Capture the cell that displays the provided text and extract its [X, Y] central coordinate. 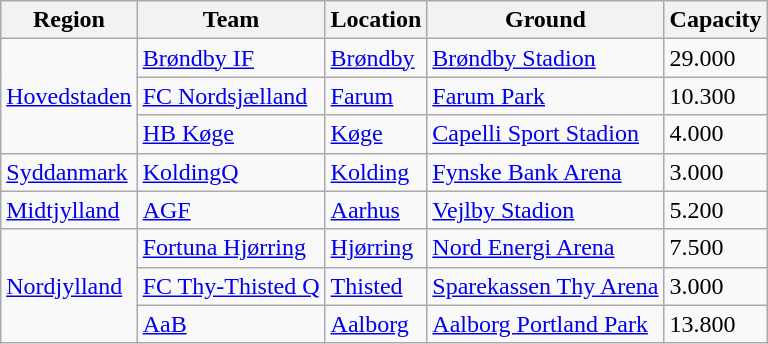
Team [231, 20]
Location [376, 20]
FC Thy-Thisted Q [231, 286]
29.000 [716, 58]
Brøndby Stadion [546, 58]
KoldingQ [231, 172]
13.800 [716, 324]
Farum [376, 96]
AGF [231, 210]
Hjørring [376, 248]
Fynske Bank Arena [546, 172]
Region [69, 20]
10.300 [716, 96]
Capelli Sport Stadion [546, 134]
Ground [546, 20]
AaB [231, 324]
Nord Energi Arena [546, 248]
Aalborg [376, 324]
Farum Park [546, 96]
4.000 [716, 134]
Hovedstaden [69, 96]
Kolding [376, 172]
FC Nordsjælland [231, 96]
Fortuna Hjørring [231, 248]
HB Køge [231, 134]
Vejlby Stadion [546, 210]
Nordjylland [69, 286]
Aalborg Portland Park [546, 324]
Capacity [716, 20]
5.200 [716, 210]
Sparekassen Thy Arena [546, 286]
Aarhus [376, 210]
Midtjylland [69, 210]
Thisted [376, 286]
Køge [376, 134]
Syddanmark [69, 172]
Brøndby IF [231, 58]
Brøndby [376, 58]
7.500 [716, 248]
